Detect which cell encompasses the target text, then output its (x, y) center coordinate. 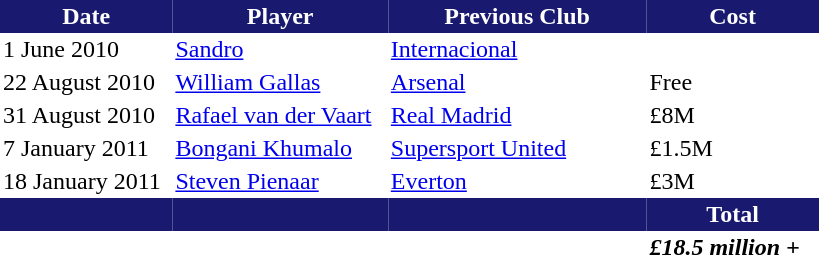
Previous Club (518, 16)
Everton (518, 182)
Supersport United (518, 148)
7 January 2011 (86, 148)
Internacional (518, 50)
22 August 2010 (86, 82)
Bongani Khumalo (280, 148)
31 August 2010 (86, 116)
Cost (732, 16)
William Gallas (280, 82)
Steven Pienaar (280, 182)
£8M (732, 116)
Total (732, 214)
Rafael van der Vaart (280, 116)
Player (280, 16)
£1.5M (732, 148)
Real Madrid (518, 116)
18 January 2011 (86, 182)
Sandro (280, 50)
£3M (732, 182)
1 June 2010 (86, 50)
Date (86, 16)
Arsenal (518, 82)
Free (732, 82)
